Provide the (X, Y) coordinate of the cell's center where the given text is located.  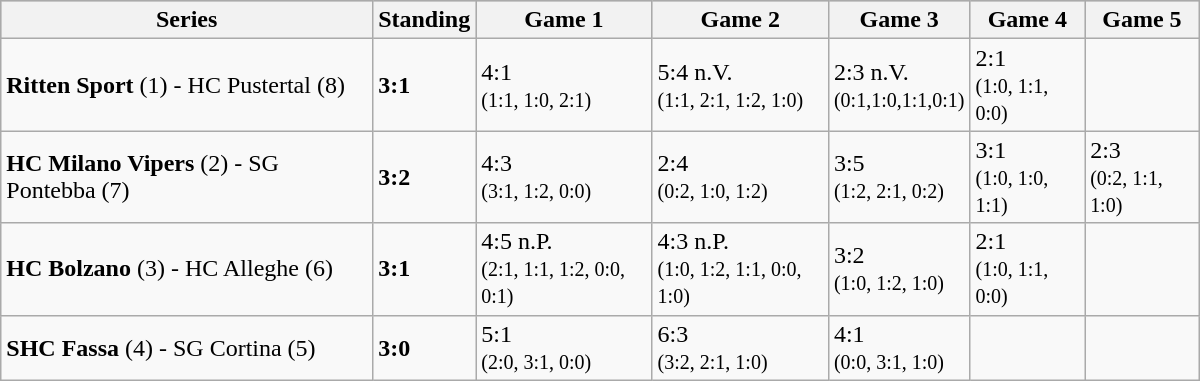
3:1(1:0, 1:0, 1:1) (1028, 177)
3:5(1:2, 2:1, 0:2) (899, 177)
Standing (424, 20)
2:3(0:2, 1:1, 1:0) (1142, 177)
Game 3 (899, 20)
5:4 n.V.(1:1, 2:1, 1:2, 1:0) (740, 85)
2:4(0:2, 1:0, 1:2) (740, 177)
3:2 (424, 177)
Ritten Sport (1) - HC Pustertal (8) (187, 85)
Game 5 (1142, 20)
4:5 n.P.(2:1, 1:1, 1:2, 0:0, 0:1) (564, 269)
6:3(3:2, 2:1, 1:0) (740, 348)
Game 1 (564, 20)
HC Bolzano (3) - HC Alleghe (6) (187, 269)
SHC Fassa (4) - SG Cortina (5) (187, 348)
Series (187, 20)
4:3 n.P.(1:0, 1:2, 1:1, 0:0, 1:0) (740, 269)
5:1(2:0, 3:1, 0:0) (564, 348)
2:3 n.V.(0:1,1:0,1:1,0:1) (899, 85)
4:1(0:0, 3:1, 1:0) (899, 348)
3:0 (424, 348)
HC Milano Vipers (2) - SG Pontebba (7) (187, 177)
Game 2 (740, 20)
Game 4 (1028, 20)
4:3(3:1, 1:2, 0:0) (564, 177)
3:2(1:0, 1:2, 1:0) (899, 269)
4:1(1:1, 1:0, 2:1) (564, 85)
